Extract the (X, Y) coordinate from the center of the cell holding the provided text.  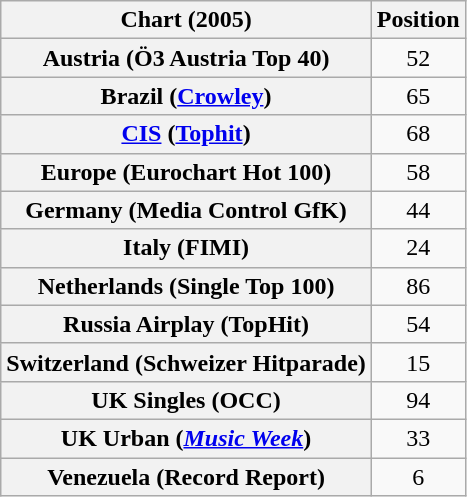
44 (418, 210)
Germany (Media Control GfK) (186, 210)
Venezuela (Record Report) (186, 477)
Position (418, 20)
Switzerland (Schweizer Hitparade) (186, 362)
65 (418, 96)
UK Singles (OCC) (186, 400)
Brazil (Crowley) (186, 96)
54 (418, 324)
24 (418, 248)
58 (418, 172)
Italy (FIMI) (186, 248)
Chart (2005) (186, 20)
6 (418, 477)
86 (418, 286)
CIS (Tophit) (186, 134)
Netherlands (Single Top 100) (186, 286)
Russia Airplay (TopHit) (186, 324)
52 (418, 58)
94 (418, 400)
Austria (Ö3 Austria Top 40) (186, 58)
15 (418, 362)
UK Urban (Music Week) (186, 438)
Europe (Eurochart Hot 100) (186, 172)
68 (418, 134)
33 (418, 438)
